Provide the (x, y) coordinate of the cell's center where the given text is located.  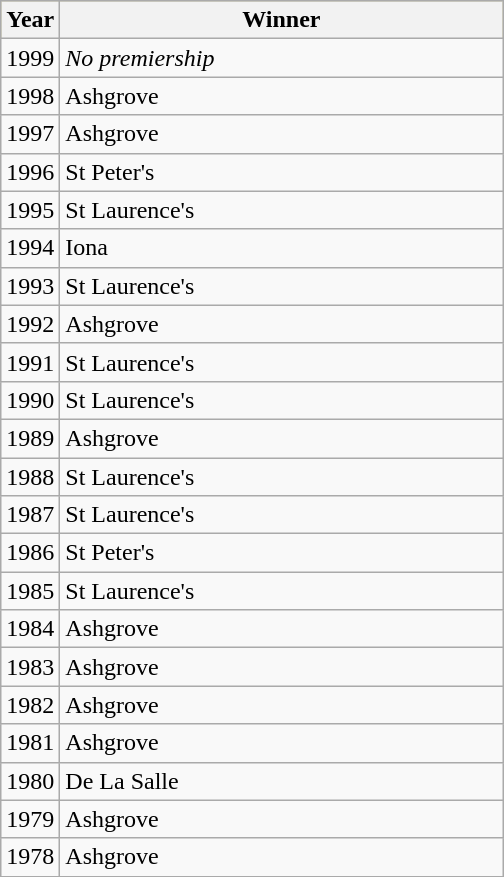
1999 (30, 58)
Iona (282, 248)
1987 (30, 515)
1985 (30, 591)
1996 (30, 172)
1993 (30, 286)
1989 (30, 438)
1997 (30, 134)
1994 (30, 248)
1979 (30, 819)
No premiership (282, 58)
1981 (30, 743)
1982 (30, 705)
De La Salle (282, 781)
1986 (30, 553)
Year (30, 20)
1984 (30, 629)
1992 (30, 324)
1978 (30, 857)
1991 (30, 362)
1988 (30, 477)
1990 (30, 400)
1983 (30, 667)
1998 (30, 96)
Winner (282, 20)
1995 (30, 210)
1980 (30, 781)
